Output the (X, Y) coordinate of the center of the cell containing the given text.  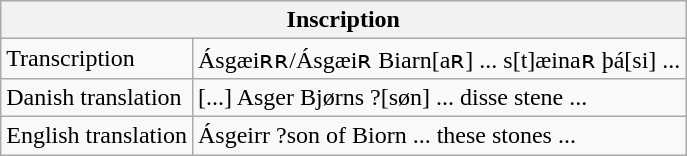
English translation (97, 135)
[...] Asger Bjørns ?[søn] ... disse stene ... (438, 97)
Danish translation (97, 97)
Inscription (344, 20)
Ásgæiʀʀ/Ásgæiʀ Biarn[aʀ] ... s[t]æinaʀ þá[si] ... (438, 59)
Ásgeirr ?son of Biorn ... these stones ... (438, 135)
Transcription (97, 59)
